Capture the cell that displays the provided text and extract its [x, y] central coordinate. 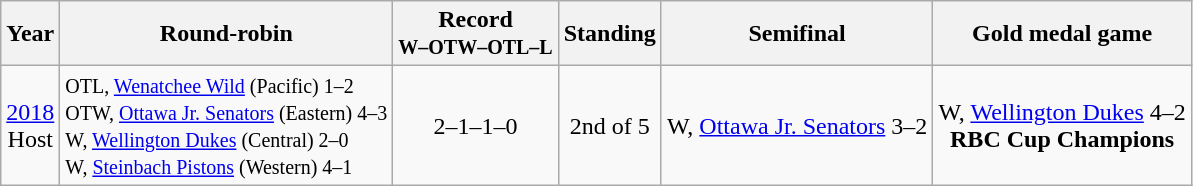
OTL, Wenatchee Wild (Pacific) 1–2OTW, Ottawa Jr. Senators (Eastern) 4–3W, Wellington Dukes (Central) 2–0W, Steinbach Pistons (Western) 4–1 [226, 126]
Year [30, 34]
Semifinal [797, 34]
Round-robin [226, 34]
2nd of 5 [610, 126]
W, Ottawa Jr. Senators 3–2 [797, 126]
Standing [610, 34]
RecordW–OTW–OTL–L [476, 34]
2018Host [30, 126]
2–1–1–0 [476, 126]
W, Wellington Dukes 4–2RBC Cup Champions [1062, 126]
Gold medal game [1062, 34]
